Find where the given text appears and provide that cell's center as (x, y) coordinate. 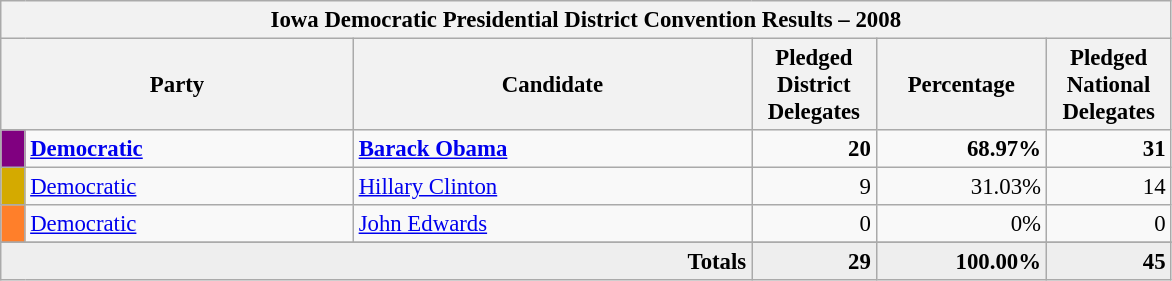
68.97% (961, 149)
Totals (376, 262)
45 (1108, 262)
Candidate (552, 85)
0% (961, 224)
20 (814, 149)
Hillary Clinton (552, 187)
31 (1108, 149)
9 (814, 187)
29 (814, 262)
100.00% (961, 262)
Pledged District Delegates (814, 85)
Percentage (961, 85)
Barack Obama (552, 149)
Party (178, 85)
Pledged National Delegates (1108, 85)
John Edwards (552, 224)
31.03% (961, 187)
Iowa Democratic Presidential District Convention Results – 2008 (586, 20)
14 (1108, 187)
